Search for the cell housing the specified text and yield its (x, y) center coordinate. 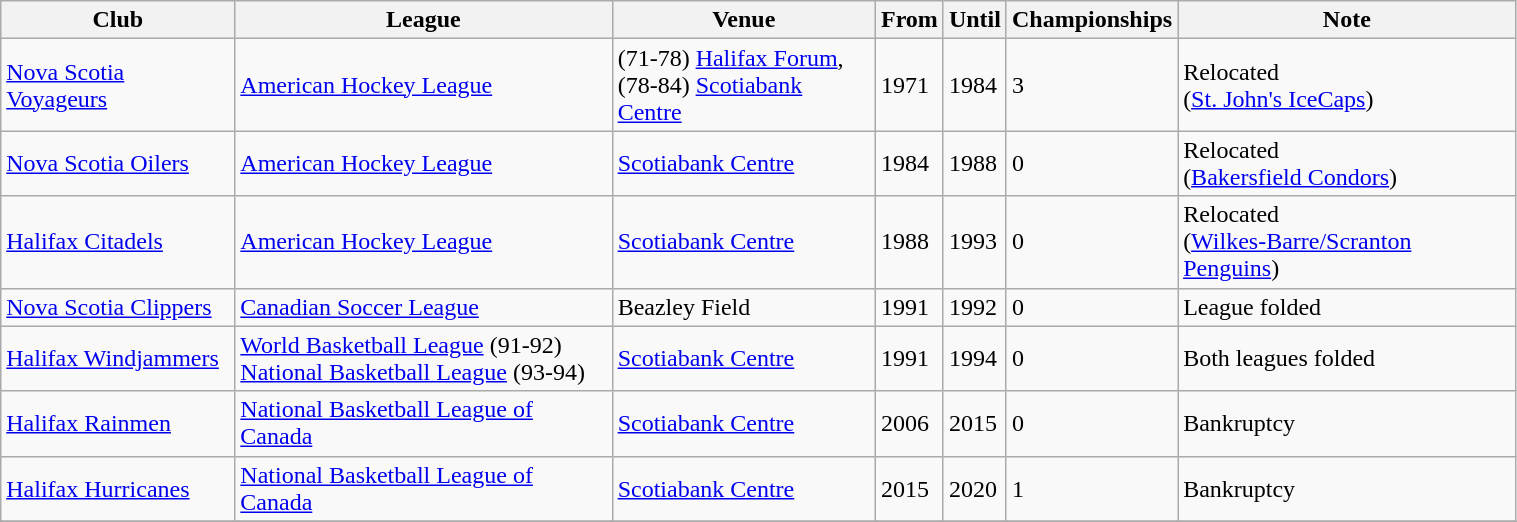
Relocated(Bakersfield Condors) (1347, 164)
Nova Scotia Voyageurs (118, 85)
2006 (909, 424)
Canadian Soccer League (424, 307)
Halifax Hurricanes (118, 488)
1994 (974, 358)
3 (1092, 85)
Venue (744, 20)
Nova Scotia Oilers (118, 164)
Beazley Field (744, 307)
Relocated(Wilkes-Barre/Scranton Penguins) (1347, 242)
Halifax Rainmen (118, 424)
League (424, 20)
World Basketball League (91-92)National Basketball League (93-94) (424, 358)
(71-78) Halifax Forum,(78-84) Scotiabank Centre (744, 85)
1992 (974, 307)
2020 (974, 488)
League folded (1347, 307)
Until (974, 20)
Relocated(St. John's IceCaps) (1347, 85)
Club (118, 20)
Championships (1092, 20)
From (909, 20)
Halifax Windjammers (118, 358)
Note (1347, 20)
1 (1092, 488)
Halifax Citadels (118, 242)
Both leagues folded (1347, 358)
1971 (909, 85)
1993 (974, 242)
Nova Scotia Clippers (118, 307)
